Extract the (x, y) coordinate from the center of the cell holding the provided text.  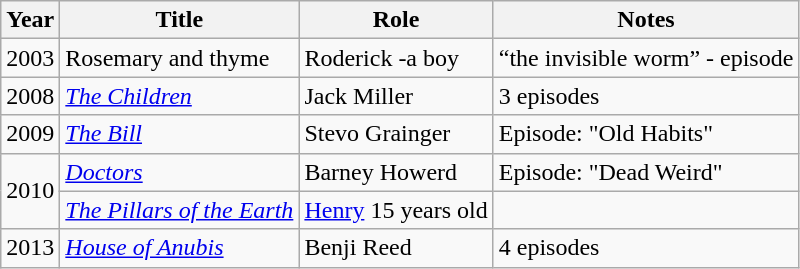
House of Anubis (180, 248)
Stevo Grainger (396, 134)
4 episodes (646, 248)
3 episodes (646, 96)
Barney Howerd (396, 172)
Title (180, 20)
Notes (646, 20)
Episode: "Dead Weird" (646, 172)
The Bill (180, 134)
2003 (30, 58)
Benji Reed (396, 248)
2008 (30, 96)
Doctors (180, 172)
The Children (180, 96)
Roderick -a boy (396, 58)
2013 (30, 248)
Episode: "Old Habits" (646, 134)
Rosemary and thyme (180, 58)
Jack Miller (396, 96)
2009 (30, 134)
Henry 15 years old (396, 210)
Role (396, 20)
“the invisible worm” - episode (646, 58)
2010 (30, 191)
Year (30, 20)
The Pillars of the Earth (180, 210)
